Identify which cell holds the provided text, then report its [x, y] central coordinate. 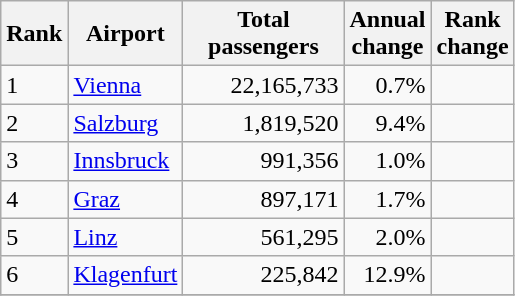
561,295 [264, 237]
1 [34, 85]
3 [34, 161]
2.0% [388, 237]
Annualchange [388, 34]
Innsbruck [126, 161]
1,819,520 [264, 123]
12.9% [388, 275]
Rank [34, 34]
897,171 [264, 199]
991,356 [264, 161]
Linz [126, 237]
1.0% [388, 161]
Rankchange [472, 34]
1.7% [388, 199]
22,165,733 [264, 85]
9.4% [388, 123]
5 [34, 237]
Salzburg [126, 123]
2 [34, 123]
4 [34, 199]
225,842 [264, 275]
Graz [126, 199]
Totalpassengers [264, 34]
0.7% [388, 85]
6 [34, 275]
Klagenfurt [126, 275]
Airport [126, 34]
Vienna [126, 85]
